Determine the (x, y) coordinate at the center of the cell enclosing the given text.  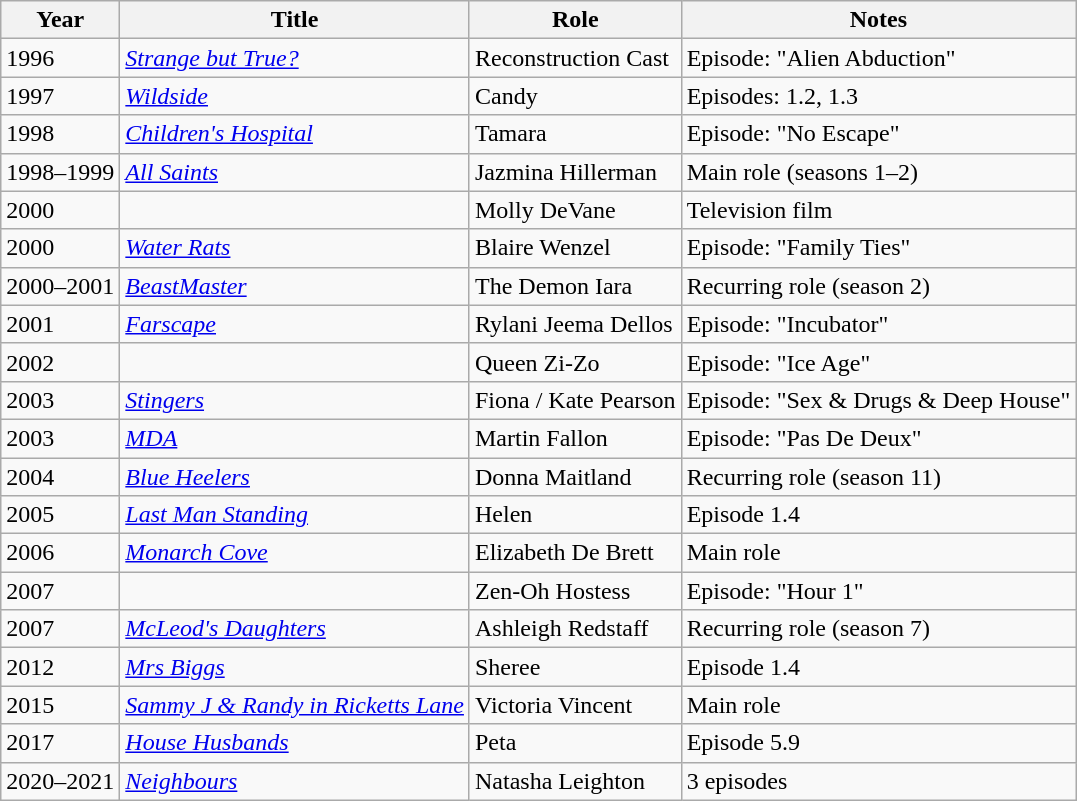
Notes (878, 20)
Television film (878, 210)
Molly DeVane (575, 210)
Mrs Biggs (295, 667)
2001 (60, 324)
Episode: "Alien Abduction" (878, 58)
2000–2001 (60, 286)
Ashleigh Redstaff (575, 629)
Sheree (575, 667)
Water Rats (295, 248)
Children's Hospital (295, 134)
Episode: "Ice Age" (878, 362)
Rylani Jeema Dellos (575, 324)
Peta (575, 743)
McLeod's Daughters (295, 629)
2006 (60, 553)
Main role (seasons 1–2) (878, 172)
2004 (60, 477)
BeastMaster (295, 286)
Episode 5.9 (878, 743)
Tamara (575, 134)
Episode: "Sex & Drugs & Deep House" (878, 400)
2020–2021 (60, 781)
Episode: "Pas De Deux" (878, 438)
Natasha Leighton (575, 781)
Neighbours (295, 781)
Blaire Wenzel (575, 248)
MDA (295, 438)
Recurring role (season 7) (878, 629)
2005 (60, 515)
Blue Heelers (295, 477)
1998 (60, 134)
Last Man Standing (295, 515)
3 episodes (878, 781)
Reconstruction Cast (575, 58)
House Husbands (295, 743)
2015 (60, 705)
Stingers (295, 400)
All Saints (295, 172)
Monarch Cove (295, 553)
Episodes: 1.2, 1.3 (878, 96)
Sammy J & Randy in Ricketts Lane (295, 705)
2012 (60, 667)
Queen Zi-Zo (575, 362)
Title (295, 20)
Year (60, 20)
Role (575, 20)
Candy (575, 96)
Recurring role (season 11) (878, 477)
1998–1999 (60, 172)
2002 (60, 362)
Strange but True? (295, 58)
Zen-Oh Hostess (575, 591)
Donna Maitland (575, 477)
Fiona / Kate Pearson (575, 400)
Episode: "Family Ties" (878, 248)
Elizabeth De Brett (575, 553)
Jazmina Hillerman (575, 172)
1996 (60, 58)
Farscape (295, 324)
Victoria Vincent (575, 705)
1997 (60, 96)
Helen (575, 515)
Episode: "No Escape" (878, 134)
Recurring role (season 2) (878, 286)
The Demon Iara (575, 286)
Episode: "Hour 1" (878, 591)
Wildside (295, 96)
Martin Fallon (575, 438)
Episode: "Incubator" (878, 324)
2017 (60, 743)
